Pinpoint the cell where the given text exists, returning its (x, y) midpoint coordinate. 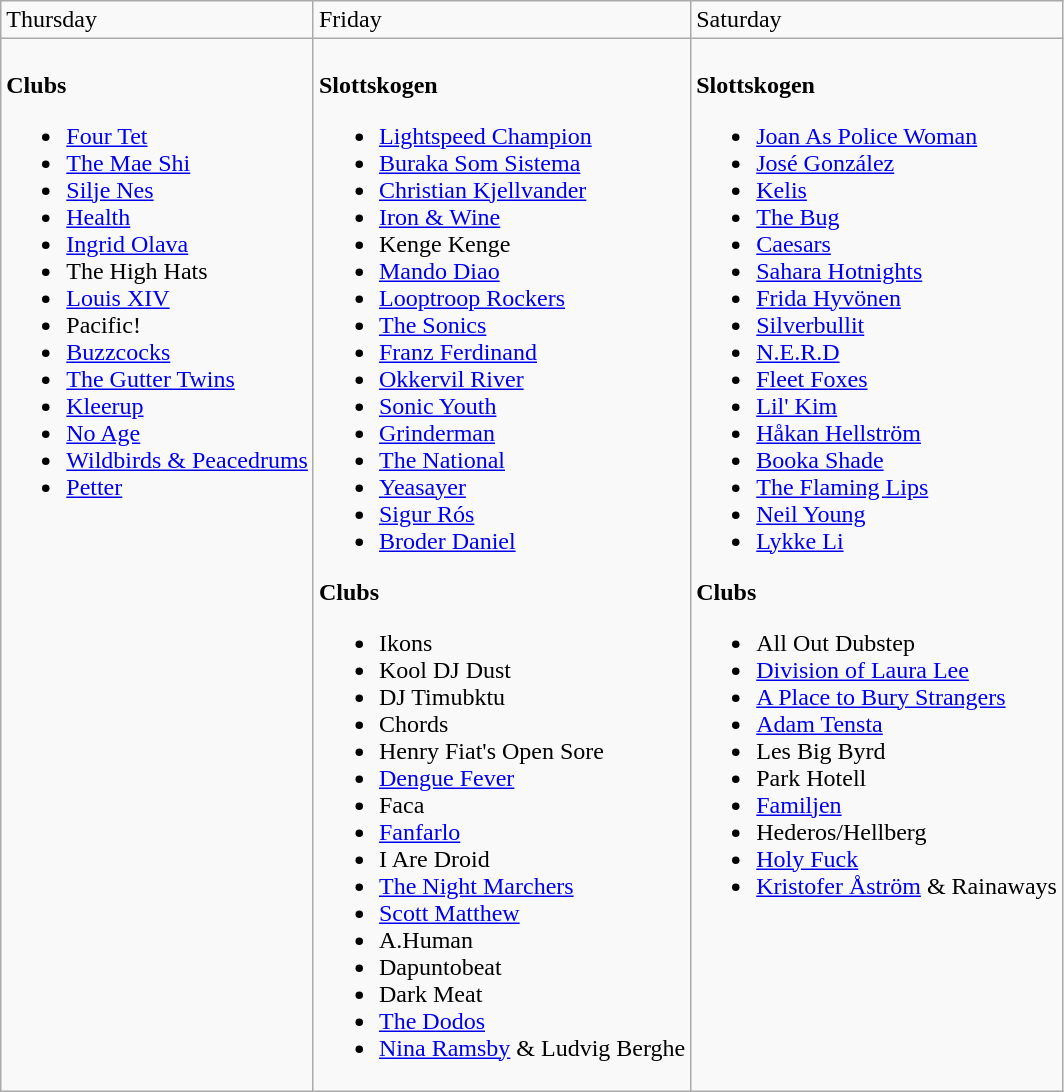
ClubsFour TetThe Mae ShiSilje NesHealthIngrid OlavaThe High HatsLouis XIVPacific!BuzzcocksThe Gutter TwinsKleerupNo AgeWildbirds & PeacedrumsPetter (158, 565)
Saturday (877, 20)
Thursday (158, 20)
Friday (502, 20)
